Scan for the cell matching the given text and deliver its [x, y] coordinate at center. 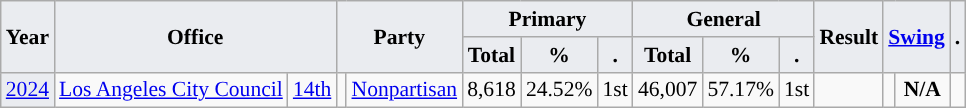
57.17% [740, 90]
46,007 [668, 90]
Party [399, 36]
8,618 [492, 90]
Primary [548, 19]
Office [195, 36]
Los Angeles City Council [171, 90]
General [724, 19]
24.52% [560, 90]
Nonpartisan [404, 90]
Swing [916, 36]
N/A [922, 90]
Result [848, 36]
2024 [28, 90]
Year [28, 36]
14th [312, 90]
